For the text-containing cell, return its midpoint in (x, y) coordinate format. 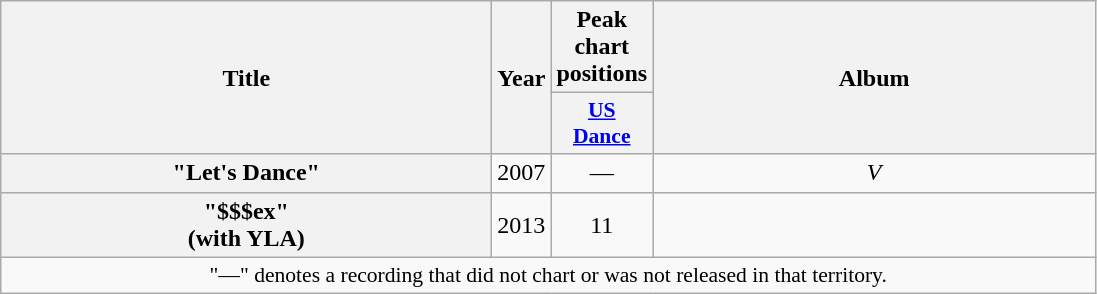
"Let's Dance" (246, 173)
Album (874, 78)
11 (602, 224)
Year (522, 78)
2013 (522, 224)
2007 (522, 173)
"$$$ex"(with YLA) (246, 224)
— (602, 173)
"—" denotes a recording that did not chart or was not released in that territory. (548, 275)
Title (246, 78)
Peak chart positions (602, 47)
USDance (602, 124)
V (874, 173)
